Return the (X, Y) coordinate for the center point of the cell that contains the specified text.  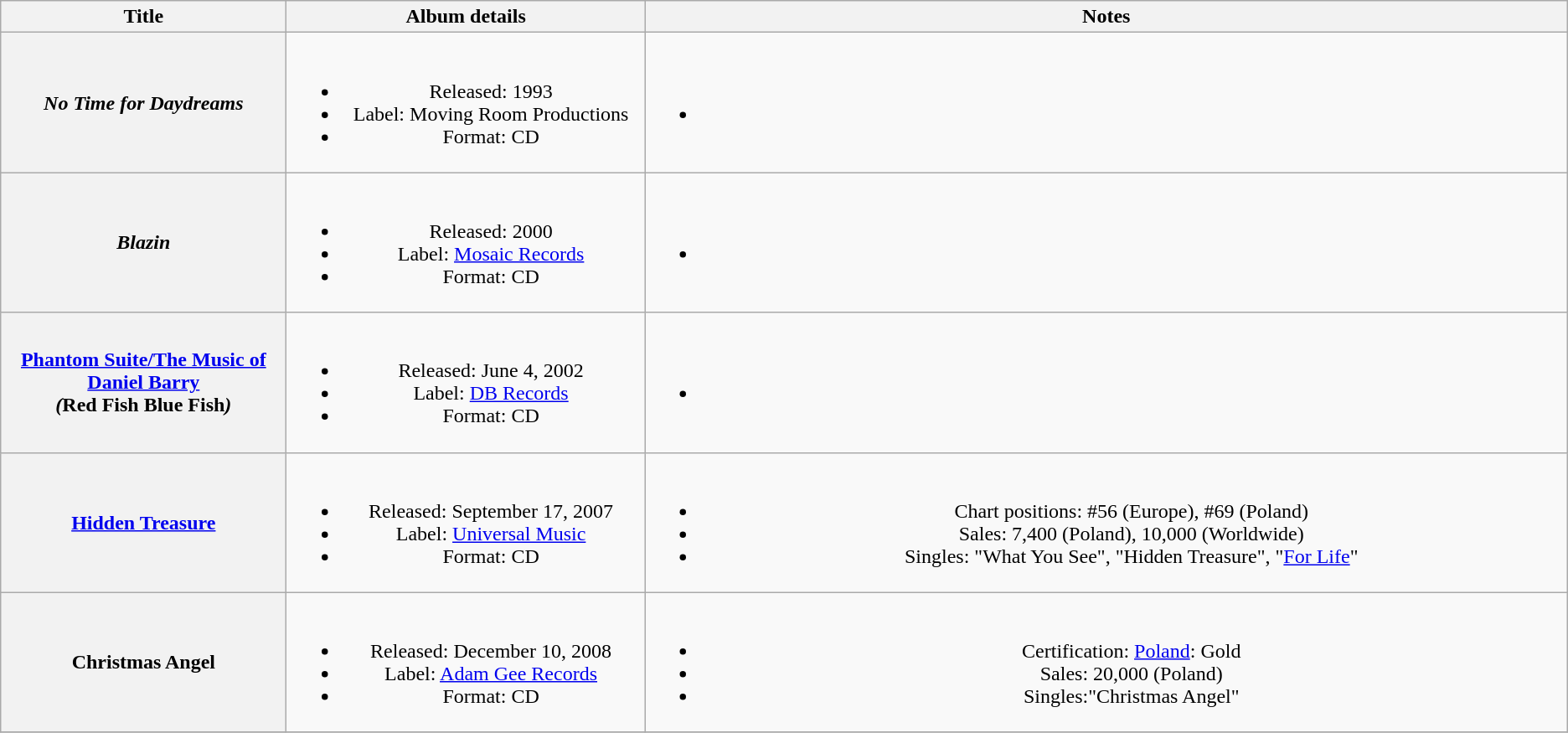
No Time for Daydreams (144, 102)
Christmas Angel (144, 662)
Hidden Treasure (144, 523)
Notes (1106, 17)
Title (144, 17)
Certification: Poland: GoldSales: 20,000 (Poland)Singles:"Christmas Angel" (1106, 662)
Phantom Suite/The Music of Daniel Barry(Red Fish Blue Fish) (144, 382)
Released: September 17, 2007Label: Universal MusicFormat: CD (466, 523)
Album details (466, 17)
Released: December 10, 2008Label: Adam Gee RecordsFormat: CD (466, 662)
Chart positions: #56 (Europe), #69 (Poland)Sales: 7,400 (Poland), 10,000 (Worldwide)Singles: "What You See", "Hidden Treasure", "For Life" (1106, 523)
Released: 1993Label: Moving Room ProductionsFormat: CD (466, 102)
Released: June 4, 2002Label: DB RecordsFormat: CD (466, 382)
Released: 2000Label: Mosaic RecordsFormat: CD (466, 243)
Blazin (144, 243)
